Find where the given text appears and provide that cell's center as [x, y] coordinate. 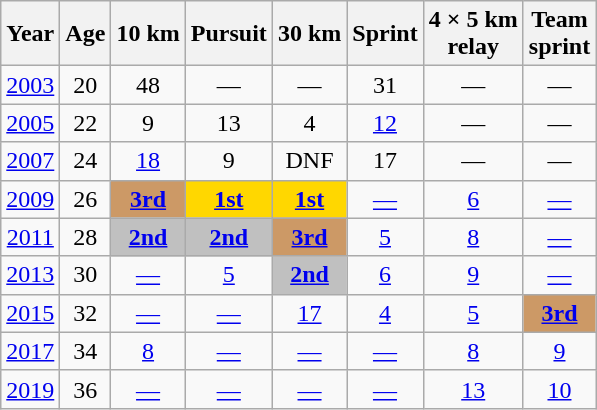
31 [385, 85]
Year [30, 34]
22 [86, 123]
48 [148, 85]
30 [86, 275]
2003 [30, 85]
2015 [30, 313]
2009 [30, 199]
10 [559, 389]
32 [86, 313]
18 [148, 161]
2011 [30, 237]
24 [86, 161]
10 km [148, 34]
Pursuit [228, 34]
36 [86, 389]
20 [86, 85]
DNF [309, 161]
Age [86, 34]
34 [86, 351]
26 [86, 199]
2013 [30, 275]
30 km [309, 34]
12 [385, 123]
2017 [30, 351]
Sprint [385, 34]
4 × 5 kmrelay [473, 34]
2005 [30, 123]
28 [86, 237]
2007 [30, 161]
2019 [30, 389]
Teamsprint [559, 34]
